Locate the cell with the specified text and output its (X, Y) center coordinate. 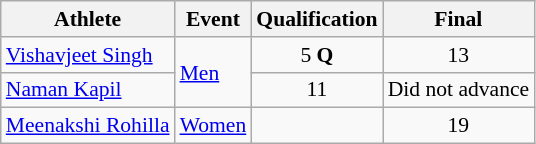
5 Q (316, 55)
Meenakshi Rohilla (88, 126)
Qualification (316, 19)
11 (316, 90)
Men (214, 72)
Did not advance (459, 90)
Event (214, 19)
Athlete (88, 19)
Vishavjeet Singh (88, 55)
Women (214, 126)
13 (459, 55)
Final (459, 19)
Naman Kapil (88, 90)
19 (459, 126)
